Output the [x, y] coordinate of the center of the cell containing the given text.  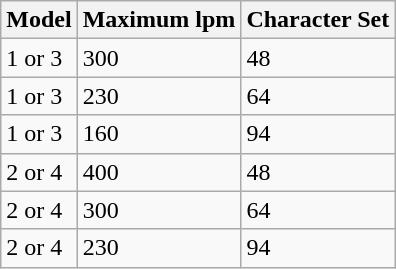
400 [159, 172]
Character Set [318, 20]
Maximum lpm [159, 20]
Model [39, 20]
160 [159, 134]
